Provide the [X, Y] coordinate of the cell's center where the given text is located.  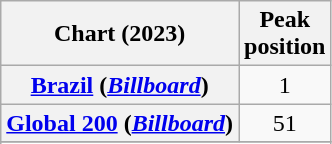
Chart (2023) [120, 34]
Global 200 (Billboard) [120, 123]
51 [284, 123]
Peakposition [284, 34]
1 [284, 85]
Brazil (Billboard) [120, 85]
